From the cell containing the given text, extract its center point as (x, y) coordinate. 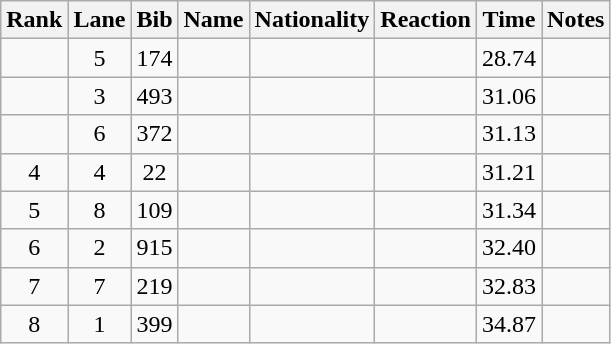
3 (100, 96)
Time (510, 20)
Lane (100, 20)
31.06 (510, 96)
Notes (576, 20)
32.40 (510, 248)
219 (154, 286)
32.83 (510, 286)
31.21 (510, 172)
915 (154, 248)
493 (154, 96)
1 (100, 324)
Name (214, 20)
174 (154, 58)
31.34 (510, 210)
34.87 (510, 324)
Reaction (426, 20)
109 (154, 210)
Bib (154, 20)
Nationality (312, 20)
31.13 (510, 134)
28.74 (510, 58)
372 (154, 134)
Rank (34, 20)
399 (154, 324)
2 (100, 248)
22 (154, 172)
